Detect which cell encompasses the target text, then output its [X, Y] center coordinate. 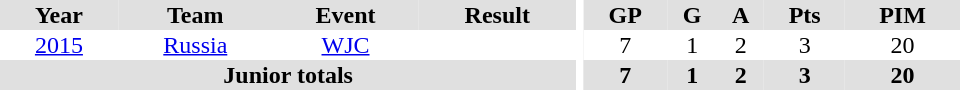
GP [625, 15]
G [692, 15]
WJC [346, 45]
Result [497, 15]
A [740, 15]
Event [346, 15]
Junior totals [288, 75]
Russia [196, 45]
2015 [59, 45]
Year [59, 15]
Pts [804, 15]
Team [196, 15]
PIM [902, 15]
